Output the [X, Y] coordinate of the center of the cell containing the given text.  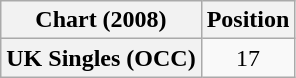
Chart (2008) [101, 20]
UK Singles (OCC) [101, 58]
Position [248, 20]
17 [248, 58]
